Search for the cell housing the specified text and yield its [x, y] center coordinate. 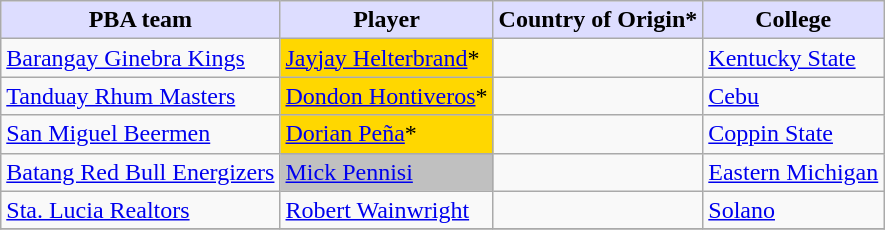
Batang Red Bull Energizers [140, 172]
Barangay Ginebra Kings [140, 58]
Tanduay Rhum Masters [140, 96]
PBA team [140, 20]
College [794, 20]
Country of Origin* [598, 20]
Coppin State [794, 134]
Sta. Lucia Realtors [140, 210]
San Miguel Beermen [140, 134]
Jayjay Helterbrand* [386, 58]
Eastern Michigan [794, 172]
Cebu [794, 96]
Robert Wainwright [386, 210]
Mick Pennisi [386, 172]
Solano [794, 210]
Player [386, 20]
Kentucky State [794, 58]
Dorian Peña* [386, 134]
Dondon Hontiveros* [386, 96]
